Capture the cell that displays the provided text and extract its (X, Y) central coordinate. 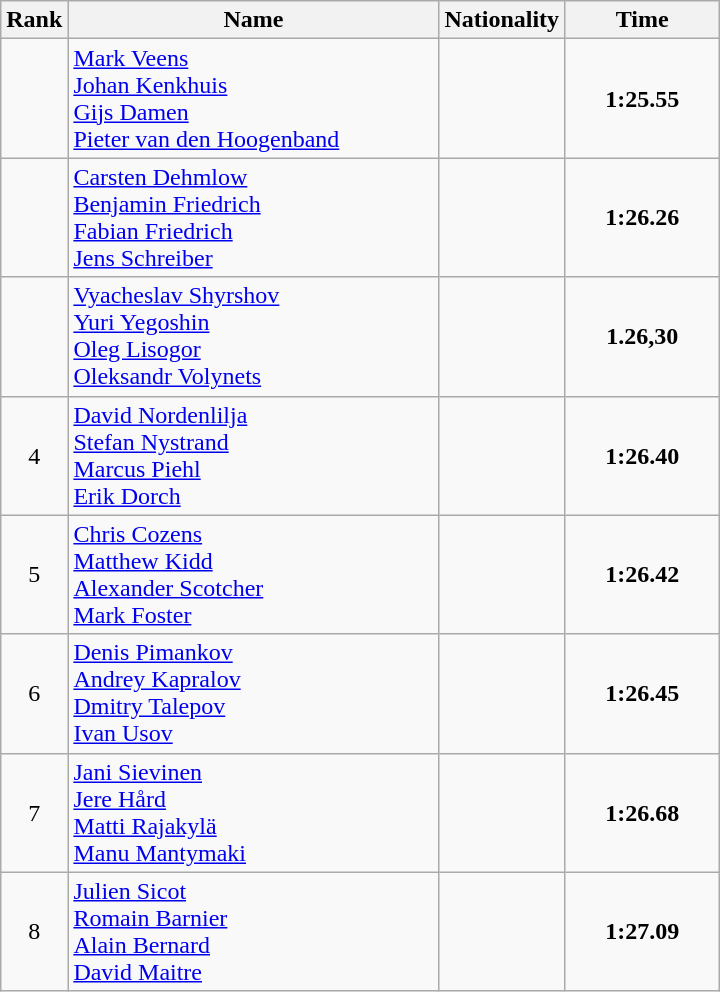
1:27.09 (642, 932)
4 (34, 456)
8 (34, 932)
Jani SievinenJere HårdMatti RajakyläManu Mantymaki (254, 812)
Carsten DehmlowBenjamin FriedrichFabian FriedrichJens Schreiber (254, 218)
Rank (34, 20)
1:26.45 (642, 694)
Name (254, 20)
Julien SicotRomain BarnierAlain BernardDavid Maitre (254, 932)
David NordenliljaStefan NystrandMarcus PiehlErik Dorch (254, 456)
Denis PimankovAndrey KapralovDmitry TalepovIvan Usov (254, 694)
1:26.68 (642, 812)
7 (34, 812)
1:26.40 (642, 456)
1:25.55 (642, 98)
6 (34, 694)
1:26.26 (642, 218)
Vyacheslav ShyrshovYuri YegoshinOleg LisogorOleksandr Volynets (254, 336)
1.26,30 (642, 336)
Time (642, 20)
Mark VeensJohan KenkhuisGijs DamenPieter van den Hoogenband (254, 98)
Nationality (502, 20)
5 (34, 574)
1:26.42 (642, 574)
Chris CozensMatthew KiddAlexander ScotcherMark Foster (254, 574)
